Extract the (x, y) coordinate from the center of the cell holding the provided text.  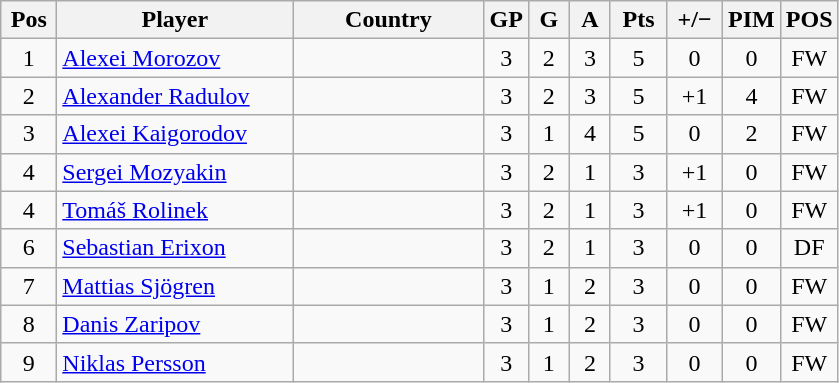
Alexander Radulov (175, 96)
PIM (752, 20)
Country (388, 20)
9 (29, 362)
Mattias Sjögren (175, 286)
GP (506, 20)
Danis Zaripov (175, 324)
Niklas Persson (175, 362)
7 (29, 286)
POS (809, 20)
Pts (638, 20)
Sebastian Erixon (175, 248)
6 (29, 248)
8 (29, 324)
Alexei Kaigorodov (175, 134)
DF (809, 248)
Sergei Mozyakin (175, 172)
Alexei Morozov (175, 58)
Tomáš Rolinek (175, 210)
+/− (695, 20)
Player (175, 20)
G (548, 20)
Pos (29, 20)
A (590, 20)
